Return the (x, y) coordinate for the center point of the cell that contains the specified text.  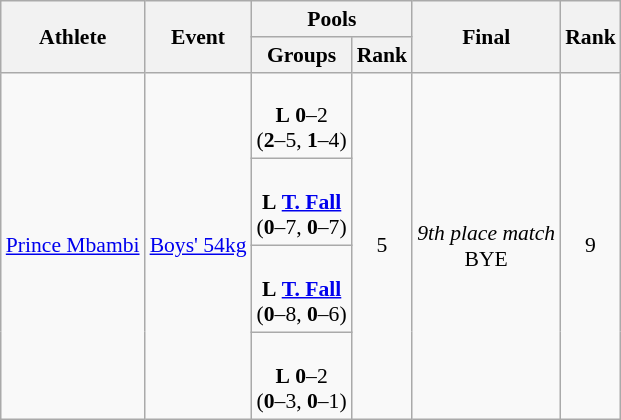
9th place matchBYE (486, 245)
Athlete (73, 36)
5 (382, 245)
9 (590, 245)
Event (198, 36)
L T. Fall(0–7, 0–7) (302, 202)
Groups (302, 55)
L 0–2(2–5, 1–4) (302, 116)
L T. Fall(0–8, 0–6) (302, 290)
Boys' 54kg (198, 245)
Prince Mbambi (73, 245)
L 0–2(0–3, 0–1) (302, 376)
Pools (332, 19)
Final (486, 36)
